Identify which cell holds the provided text, then report its (X, Y) central coordinate. 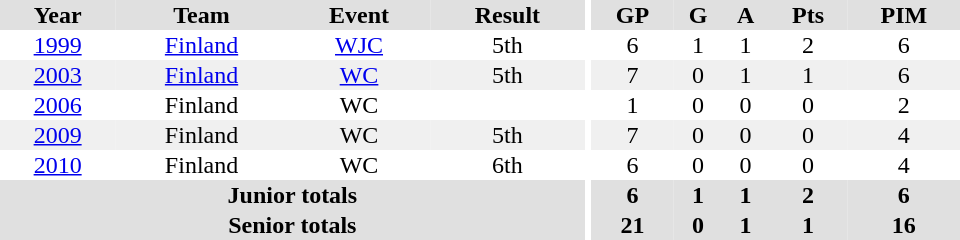
G (698, 15)
Team (202, 15)
Junior totals (292, 195)
Year (58, 15)
16 (904, 225)
1999 (58, 45)
GP (632, 15)
Event (359, 15)
2010 (58, 165)
A (746, 15)
PIM (904, 15)
Result (507, 15)
WJC (359, 45)
Senior totals (292, 225)
2009 (58, 135)
2003 (58, 75)
6th (507, 165)
21 (632, 225)
Pts (808, 15)
2006 (58, 105)
